From the cell containing the given text, extract its center point as [x, y] coordinate. 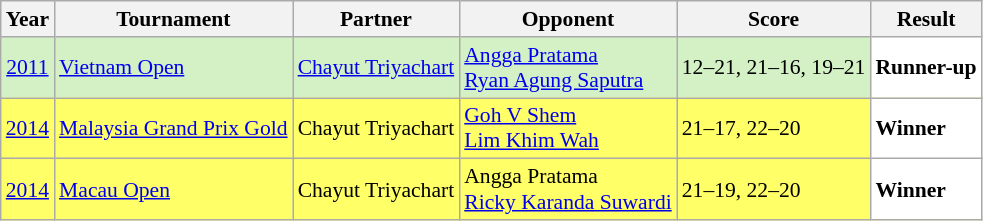
Tournament [174, 19]
Partner [376, 19]
Opponent [568, 19]
Result [926, 19]
2011 [28, 68]
Year [28, 19]
21–19, 22–20 [774, 190]
Vietnam Open [174, 68]
Angga Pratama Ricky Karanda Suwardi [568, 190]
Runner-up [926, 68]
Macau Open [174, 190]
Score [774, 19]
Angga Pratama Ryan Agung Saputra [568, 68]
Malaysia Grand Prix Gold [174, 128]
Goh V Shem Lim Khim Wah [568, 128]
12–21, 21–16, 19–21 [774, 68]
21–17, 22–20 [774, 128]
